Search for the cell housing the specified text and yield its [X, Y] center coordinate. 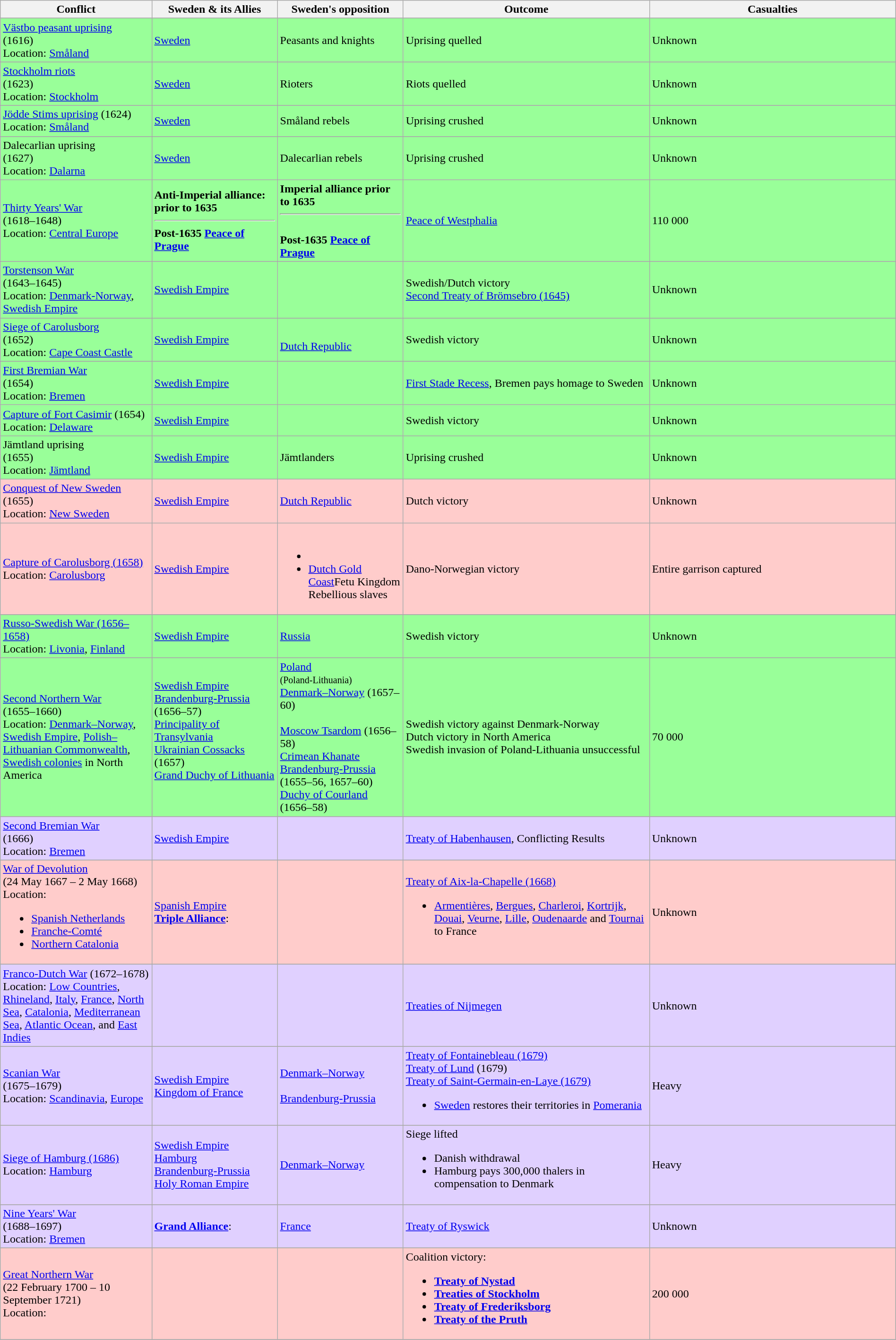
Conquest of New Sweden (1655)Location: New Sweden [76, 501]
Treaties of Nijmegen [526, 1005]
Siege liftedDanish withdrawalHamburg pays 300,000 thalers in compensation to Denmark [526, 1165]
Peasants and knights [340, 40]
Swedish Empire Hamburg Brandenburg-Prussia Holy Roman Empire [215, 1165]
Great Northern War(22 February 1700 – 10 September 1721)Location: [76, 1294]
Peace of Westphalia [526, 220]
Riots quelled [526, 84]
Outcome [526, 9]
Småland rebels [340, 121]
Swedish Empire Kingdom of France [215, 1086]
Thirty Years' War(1618–1648)Location: Central Europe [76, 220]
Siege of Carolusborg(1652)Location: Cape Coast Castle [76, 339]
France [340, 1226]
Russo-Swedish War (1656–1658)Location: Livonia, Finland [76, 636]
Casualties [772, 9]
Conflict [76, 9]
Stockholm riots(1623)Location: Stockholm [76, 84]
Jödde Stims uprising (1624)Location: Småland [76, 121]
First Stade Recess, Bremen pays homage to Sweden [526, 383]
Scanian War(1675–1679)Location: Scandinavia, Europe [76, 1086]
Dalecarlian rebels [340, 158]
Sweden & its Allies [215, 9]
Dalecarlian uprising(1627)Location: Dalarna [76, 158]
Second Bremian War(1666)Location: Bremen [76, 838]
Treaty of Aix-la-Chapelle (1668)Armentières, Bergues, Charleroi, Kortrijk, Douai, Veurne, Lille, Oudenaarde and Tournai to France [526, 913]
Capture of Carolusborg (1658)Location: Carolusborg [76, 569]
Treaty of Ryswick [526, 1226]
Dutch Gold CoastFetu Kingdom Rebellious slaves [340, 569]
Coalition victory:Treaty of NystadTreaties of StockholmTreaty of FrederiksborgTreaty of the Pruth [526, 1294]
Entire garrison captured [772, 569]
Grand Alliance: [215, 1226]
Jämtlanders [340, 457]
First Bremian War(1654)Location: Bremen [76, 383]
Dutch victory [526, 501]
Swedish/Dutch victorySecond Treaty of Brömsebro (1645) [526, 289]
110 000 [772, 220]
War of Devolution(24 May 1667 – 2 May 1668)Location:Spanish NetherlandsFranche-ComtéNorthern Catalonia [76, 913]
Imperial alliance prior to 1635Post-1635 Peace of Prague [340, 220]
Siege of Hamburg (1686)Location: Hamburg [76, 1165]
Rioters [340, 84]
Nine Years' War(1688–1697)Location: Bremen [76, 1226]
200 000 [772, 1294]
Torstenson War(1643–1645)Location: Denmark-Norway, Swedish Empire [76, 289]
Russia [340, 636]
Swedish victory against Denmark-NorwayDutch victory in North AmericaSwedish invasion of Poland-Lithuania unsuccessful [526, 738]
Sweden's opposition [340, 9]
Second Northern War(1655–1660)Location: Denmark–Norway, Swedish Empire, Polish–Lithuanian Commonwealth, Swedish colonies in North America [76, 738]
Västbo peasant uprising(1616)Location: Småland [76, 40]
Dano-Norwegian victory [526, 569]
Anti-Imperial alliance: prior to 1635Post-1635 Peace of Prague [215, 220]
Denmark–Norway Brandenburg-Prussia [340, 1086]
Treaty of Fontainebleau (1679)Treaty of Lund (1679)Treaty of Saint-Germain-en-Laye (1679)Sweden restores their territories in Pomerania [526, 1086]
Treaty of Habenhausen, Conflicting Results [526, 838]
Denmark–Norway [340, 1165]
Swedish Empire Brandenburg-Prussia (1656–57) Principality of Transylvania Ukrainian Cossacks (1657) Grand Duchy of Lithuania [215, 738]
70 000 [772, 738]
Uprising quelled [526, 40]
Jämtland uprising (1655)Location: Jämtland [76, 457]
Spanish EmpireTriple Alliance: [215, 913]
Capture of Fort Casimir (1654)Location: Delaware [76, 420]
